Capture the cell that displays the provided text and extract its [X, Y] central coordinate. 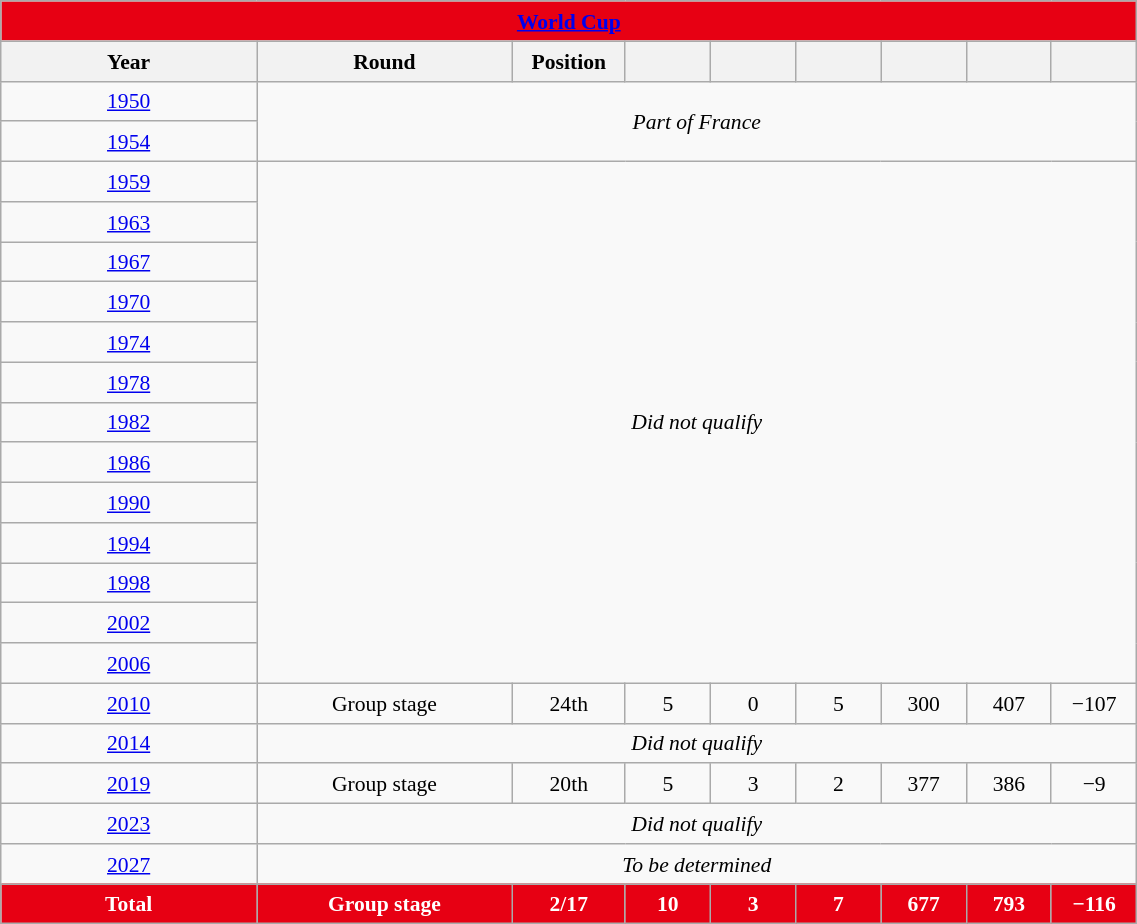
1994 [129, 543]
Total [129, 904]
1967 [129, 262]
2002 [129, 623]
To be determined [697, 864]
2027 [129, 864]
2014 [129, 743]
300 [924, 703]
2 [838, 784]
Round [385, 61]
1990 [129, 503]
1970 [129, 302]
1982 [129, 422]
677 [924, 904]
2/17 [568, 904]
2010 [129, 703]
793 [1008, 904]
2006 [129, 663]
1978 [129, 382]
10 [668, 904]
Year [129, 61]
1986 [129, 463]
1998 [129, 583]
1954 [129, 142]
Position [568, 61]
1963 [129, 222]
407 [1008, 703]
1974 [129, 342]
1950 [129, 101]
2019 [129, 784]
20th [568, 784]
2023 [129, 824]
−107 [1094, 703]
7 [838, 904]
24th [568, 703]
377 [924, 784]
386 [1008, 784]
World Cup [569, 21]
−116 [1094, 904]
1959 [129, 182]
0 [752, 703]
Part of France [697, 121]
−9 [1094, 784]
